Determine the [X, Y] coordinate at the center of the cell enclosing the given text.  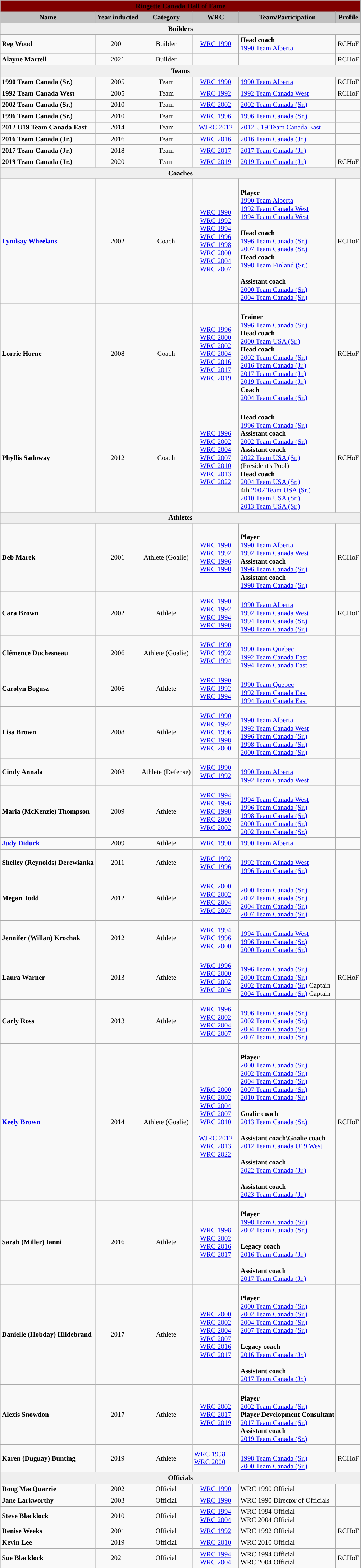
Profile [348, 17]
Shelley (Reynolds) Derewianka [48, 863]
Cara Brown [48, 613]
WRC 1994WRC 1996WRC 1998WRC 2000WRC 2002 [216, 812]
WRC 1990WRC 1992WRC 1994WRC 1998 [216, 613]
Phyllis Sadoway [48, 458]
Lyndsay Wheelans [48, 242]
WRC 2000WRC 2002WRC 2004WRC 2007 [216, 898]
WRC 1996WRC 2000WRC 2002WRC 2004WRC 2016WRC 2017WRC 2019 [216, 354]
Clémence Duchesneau [48, 653]
WRC 1996WRC 2000WRC 2002WRC 2004 [216, 978]
WRC 2019 [216, 162]
1990 Team Alberta 1992 Team Canada West 1994 Team Canada (Sr.) 1998 Team Canada (Sr.) [287, 613]
Kevin Lee [48, 1543]
Danielle (Hobday) Hildebrand [48, 1335]
1998 Team Canada (Sr.) 2000 Team Canada (Sr.) [287, 1458]
Player 1998 Team Canada (Sr.) 2002 Team Canada (Sr.) Legacy coach 2016 Team Canada (Jr.) Assistant coach 2017 Team Canada (Jr.) [287, 1242]
Teams [180, 71]
1990 Team Alberta 1992 Team Canada West [287, 772]
WRC 2002WRC 2017WRC 2019 [216, 1415]
Alayne Martell [48, 60]
Jane Larkworthy [48, 1501]
Athletes [180, 518]
WRC 1996 [216, 116]
Name [48, 17]
Laura Warner [48, 978]
WRC 2010 [216, 1543]
Sarah (Miller) Ianni [48, 1242]
2020 [117, 162]
1994 Team Canada West 1996 Team Canada (Sr.) 1998 Team Canada (Sr.) 2000 Team Canada (Sr.) 2002 Team Canada (Sr.) [287, 812]
2000 Team Canada (Sr.) 2002 Team Canada (Sr.) 2004 Team Canada (Sr.) 2007 Team Canada (Sr.) [287, 898]
WRC 2000WRC 2002WRC 2004WRC 2007WRC 2010WJRC 2012WRC 2013WRC 2022 [216, 1122]
Carly Ross [48, 1021]
1992 Team Canada West 1996 Team Canada (Sr.) [287, 863]
WRC 1994WRC 1996WRC 2000 [216, 938]
WRC 2017 [216, 151]
Player 1990 Team Alberta 1992 Team Canada West Assistant coach 1996 Team Canada (Sr.) Assistant coach 1998 Team Canada (Sr.) [287, 558]
WRC 1990 Director of Officials [287, 1501]
Cindy Annala [48, 772]
Alexis Snowdon [48, 1415]
Year inducted [117, 17]
2011 [117, 863]
WRC 2000WRC 2002WRC 2004WRC 2007WRC 2016WRC 2017 [216, 1335]
Karen (Duguay) Bunting [48, 1458]
1990 Team Alberta 1992 Team Canada West 1996 Team Canada (Sr.) 1998 Team Canada (Sr.) 2000 Team Canada (Sr.) [287, 732]
WRC 1990 Official [287, 1489]
WRC 2002 [216, 105]
WRC 1990WRC 1992WRC 1996WRC 1998 [216, 558]
Coaches [180, 173]
Reg Wood [48, 44]
Megan Todd [48, 898]
1996 Team Canada (Sr.) 2002 Team Canada (Sr.) 2004 Team Canada (Sr.) 2007 Team Canada (Sr.) [287, 1021]
WRC 1990WRC 1992WRC 1996WRC 1998WRC 2000 [216, 732]
Keely Brown [48, 1122]
1996 Team Canada (Sr.) 2000 Team Canada (Sr.) 2002 Team Canada (Sr.) Captain 2004 Team Canada (Sr.) Captain [287, 978]
Doug MacQuarrie [48, 1489]
WRC 1992WRC 1996 [216, 863]
Category [166, 17]
WRC 2016 [216, 139]
Deb Marek [48, 558]
1990 Team Canada (Sr.) [48, 82]
Builders [180, 29]
Judy Diduck [48, 843]
Denise Weeks [48, 1531]
WRC 1992 Official [287, 1531]
2003 [117, 1501]
Ringette Canada Hall of Fame [180, 6]
Steve Blacklock [48, 1516]
Head coach 1990 Team Alberta [287, 44]
Team/Participation [287, 17]
Athlete (Defense) [166, 772]
Sue Blacklock [48, 1558]
Officials [180, 1478]
Player 2002 Team Canada (Sr.) Player Development Consultant 2017 Team Canada (Sr.) Assistant coach 2019 Team Canada (Sr.) [287, 1415]
WRC 2010 Official [287, 1543]
WRC 1996WRC 2002WRC 2004WRC 2007 [216, 1021]
WRC [216, 17]
WRC 1998WRC 2000 [216, 1458]
WRC 1998WRC 2002WRC 2016WRC 2017 [216, 1242]
WRC 1996WRC 2002WRC 2004WRC 2007WRC 2010WRC 2013WRC 2022 [216, 458]
Lisa Brown [48, 732]
1994 Team Canada West 1996 Team Canada (Sr.) 2000 Team Canada (Sr.) [287, 938]
Maria (McKenzie) Thompson [48, 812]
WRC 1990WRC 1992WRC 1994WRC 1996WRC 1998WRC 2000WRC 2004WRC 2007 [216, 242]
Lorrie Horne [48, 354]
Carolyn Bogusz [48, 689]
2018 [117, 151]
WJRC 2012 [216, 128]
Jennifer (Willan) Krochak [48, 938]
WRC 1990WRC 1992 [216, 772]
